Identify which cell holds the provided text, then report its [X, Y] central coordinate. 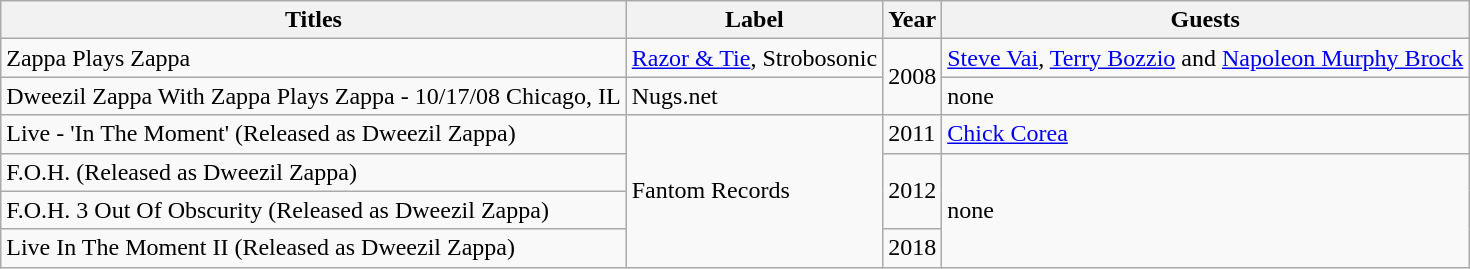
Year [912, 20]
2008 [912, 77]
Live - 'In The Moment' (Released as Dweezil Zappa) [314, 134]
Titles [314, 20]
Live In The Moment II (Released as Dweezil Zappa) [314, 248]
2018 [912, 248]
Nugs.net [754, 96]
Label [754, 20]
Chick Corea [1206, 134]
F.O.H. 3 Out Of Obscurity (Released as Dweezil Zappa) [314, 210]
2011 [912, 134]
Guests [1206, 20]
F.O.H. (Released as Dweezil Zappa) [314, 172]
Zappa Plays Zappa [314, 58]
Fantom Records [754, 191]
Steve Vai, Terry Bozzio and Napoleon Murphy Brock [1206, 58]
Razor & Tie, Strobosonic [754, 58]
Dweezil Zappa With Zappa Plays Zappa - 10/17/08 Chicago, IL [314, 96]
2012 [912, 191]
